Determine the (X, Y) coordinate at the center of the cell enclosing the given text.  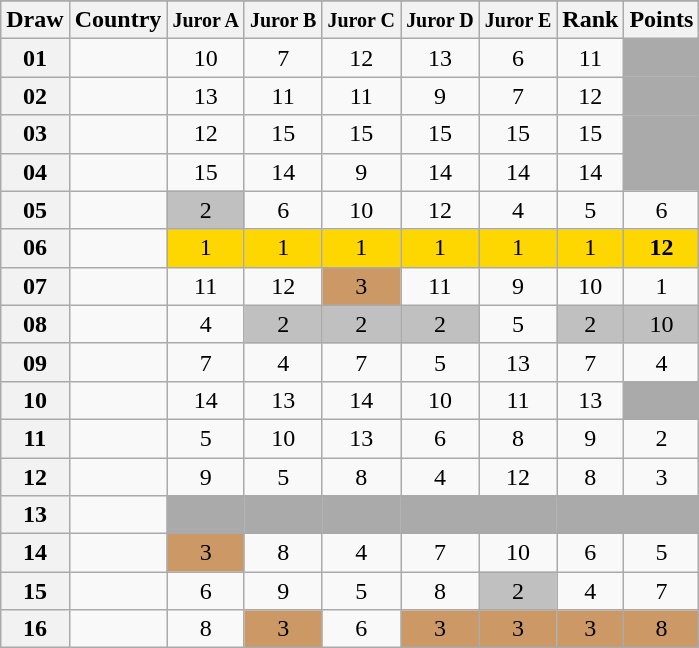
04 (35, 172)
Juror B (283, 20)
02 (35, 96)
03 (35, 134)
16 (35, 629)
Juror A (206, 20)
Juror C (362, 20)
Points (662, 20)
Rank (590, 20)
Draw (35, 20)
01 (35, 58)
09 (35, 362)
08 (35, 324)
07 (35, 286)
06 (35, 248)
Juror D (440, 20)
05 (35, 210)
Juror E (518, 20)
Country (118, 20)
